Output the (X, Y) coordinate of the center of the cell containing the given text.  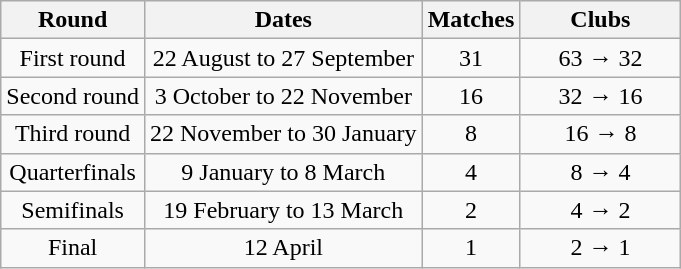
16 → 8 (600, 134)
Dates (283, 20)
63 → 32 (600, 58)
Semifinals (73, 210)
1 (471, 248)
Second round (73, 96)
9 January to 8 March (283, 172)
2 → 1 (600, 248)
22 November to 30 January (283, 134)
31 (471, 58)
Final (73, 248)
Round (73, 20)
Clubs (600, 20)
3 October to 22 November (283, 96)
Third round (73, 134)
2 (471, 210)
8 → 4 (600, 172)
16 (471, 96)
First round (73, 58)
4 (471, 172)
8 (471, 134)
4 → 2 (600, 210)
19 February to 13 March (283, 210)
22 August to 27 September (283, 58)
Matches (471, 20)
12 April (283, 248)
Quarterfinals (73, 172)
32 → 16 (600, 96)
